Return the (X, Y) coordinate for the center point of the cell that contains the specified text.  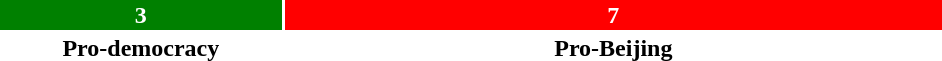
3 (141, 15)
7 (614, 15)
